Pinpoint the cell where the given text exists, returning its [X, Y] midpoint coordinate. 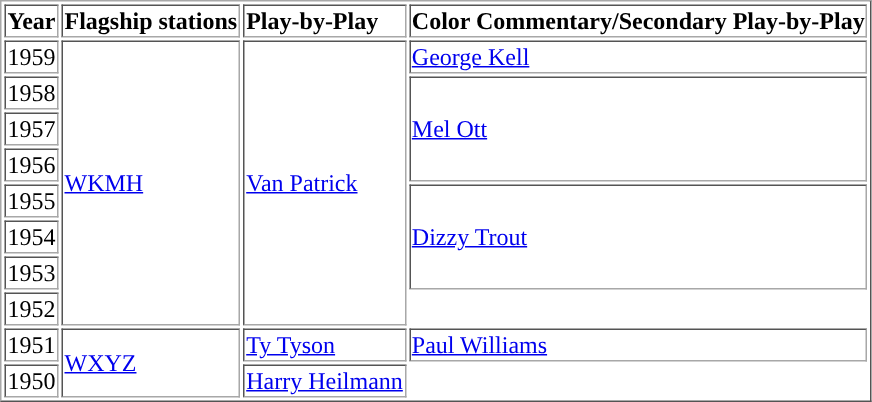
1954 [31, 236]
1956 [31, 164]
Color Commentary/Secondary Play-by-Play [638, 20]
Ty Tyson [324, 344]
Flagship stations [152, 20]
1959 [31, 56]
Year [31, 20]
George Kell [638, 56]
WXYZ [152, 362]
1951 [31, 344]
1950 [31, 380]
1958 [31, 92]
WKMH [152, 182]
1952 [31, 308]
Van Patrick [324, 182]
Harry Heilmann [324, 380]
Mel Ott [638, 128]
Dizzy Trout [638, 236]
1955 [31, 200]
Paul Williams [638, 344]
1953 [31, 272]
1957 [31, 128]
Play-by-Play [324, 20]
